Return the (x, y) coordinate for the center point of the cell that contains the specified text.  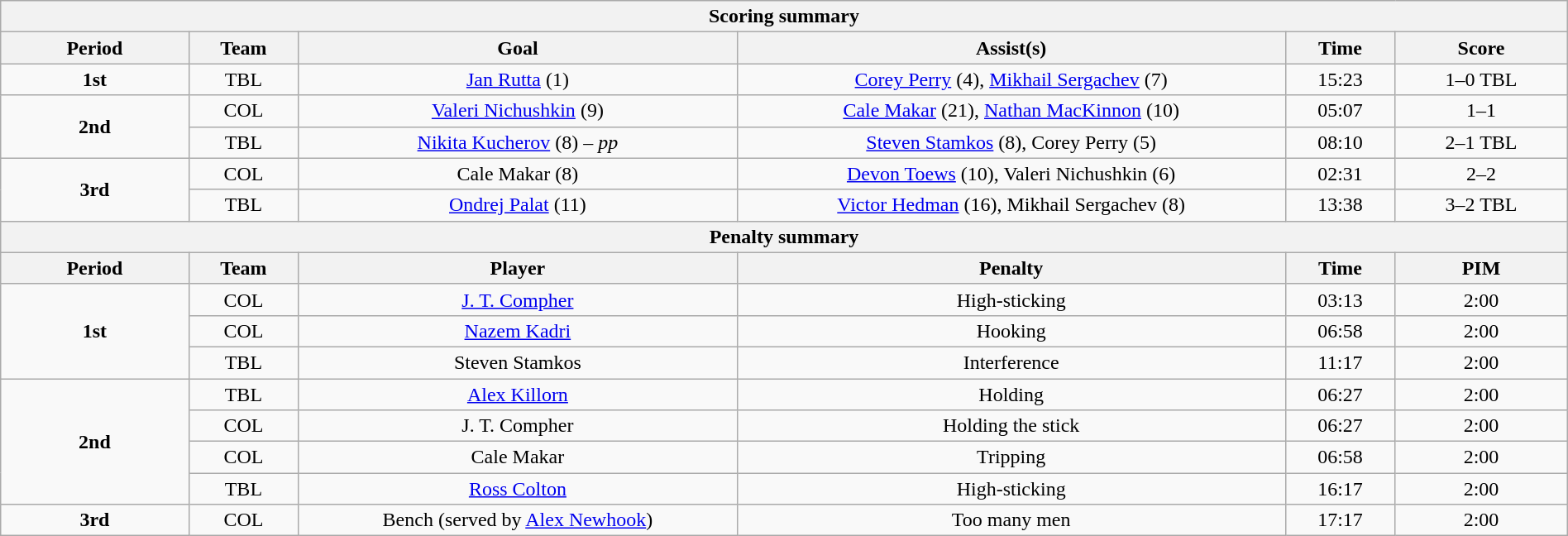
Nazem Kadri (518, 331)
Ondrej Palat (11) (518, 205)
Goal (518, 48)
Interference (1011, 362)
2–2 (1481, 174)
Too many men (1011, 520)
Scoring summary (784, 17)
2–1 TBL (1481, 142)
Player (518, 268)
08:10 (1340, 142)
Steven Stamkos (8), Corey Perry (5) (1011, 142)
Valeri Nichushkin (9) (518, 111)
Penalty (1011, 268)
Holding the stick (1011, 426)
Nikita Kucherov (8) – pp (518, 142)
Tripping (1011, 457)
Cale Makar (21), Nathan MacKinnon (10) (1011, 111)
Alex Killorn (518, 395)
Hooking (1011, 331)
PIM (1481, 268)
11:17 (1340, 362)
Penalty summary (784, 237)
Holding (1011, 395)
Devon Toews (10), Valeri Nichushkin (6) (1011, 174)
Assist(s) (1011, 48)
03:13 (1340, 299)
02:31 (1340, 174)
16:17 (1340, 489)
05:07 (1340, 111)
Jan Rutta (1) (518, 79)
Cale Makar (518, 457)
Score (1481, 48)
13:38 (1340, 205)
17:17 (1340, 520)
Ross Colton (518, 489)
Corey Perry (4), Mikhail Sergachev (7) (1011, 79)
Bench (served by Alex Newhook) (518, 520)
1–0 TBL (1481, 79)
Cale Makar (8) (518, 174)
15:23 (1340, 79)
1–1 (1481, 111)
Steven Stamkos (518, 362)
Victor Hedman (16), Mikhail Sergachev (8) (1011, 205)
3–2 TBL (1481, 205)
